Find where the given text appears and provide that cell's center as [x, y] coordinate. 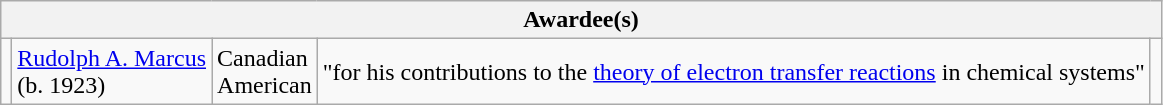
Canadian American [265, 72]
Awardee(s) [582, 20]
Rudolph A. Marcus(b. 1923) [112, 72]
"for his contributions to the theory of electron transfer reactions in chemical systems" [734, 72]
